Pinpoint the cell where the given text exists, returning its (X, Y) midpoint coordinate. 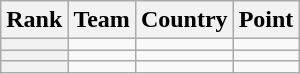
Point (266, 20)
Rank (34, 20)
Country (184, 20)
Team (102, 20)
